Return (x, y) of the center of cell containing provided text 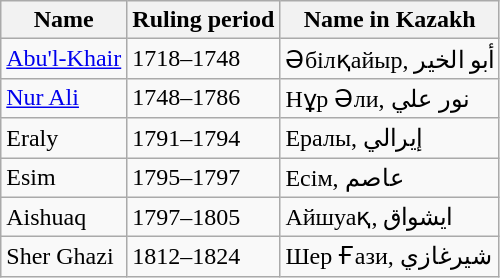
Eraly (64, 138)
1795–1797 (204, 178)
Ruling period (204, 20)
Name in Kazakh (390, 20)
Esim (64, 178)
1791–1794 (204, 138)
Abu'l-Khair (64, 59)
Әбілқайыр, أبو الخير (390, 59)
Aishuaq (64, 217)
Name (64, 20)
Sher Ghazi (64, 257)
Nur Ali (64, 98)
Нұр Әли, نور علي (390, 98)
Ералы, إيرالي (390, 138)
1748–1786 (204, 98)
Есім, عاصم (390, 178)
1812–1824 (204, 257)
Шер Ғази, شيرغازي (390, 257)
Айшуақ, ايشواق (390, 217)
1718–1748 (204, 59)
1797–1805 (204, 217)
